For the text-containing cell, return its midpoint in (X, Y) coordinate format. 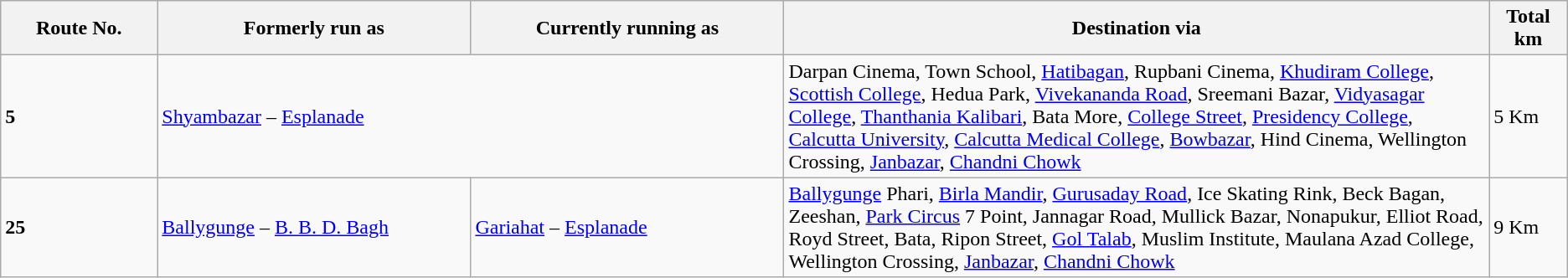
Total km (1529, 28)
Route No. (79, 28)
25 (79, 228)
Gariahat – Esplanade (627, 228)
Shyambazar – Esplanade (471, 116)
5 (79, 116)
5 Km (1529, 116)
Destination via (1137, 28)
9 Km (1529, 228)
Currently running as (627, 28)
Ballygunge – B. B. D. Bagh (314, 228)
Formerly run as (314, 28)
